Pinpoint the cell where the given text exists, returning its [X, Y] midpoint coordinate. 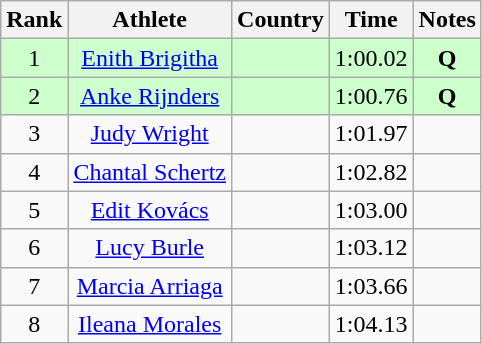
1:03.12 [371, 248]
Edit Kovács [150, 210]
6 [34, 248]
7 [34, 286]
Chantal Schertz [150, 172]
1:03.00 [371, 210]
1:00.02 [371, 58]
Marcia Arriaga [150, 286]
1:00.76 [371, 96]
1:04.13 [371, 324]
Anke Rijnders [150, 96]
2 [34, 96]
Judy Wright [150, 134]
1 [34, 58]
Rank [34, 20]
Athlete [150, 20]
Notes [447, 20]
5 [34, 210]
4 [34, 172]
1:01.97 [371, 134]
Enith Brigitha [150, 58]
Lucy Burle [150, 248]
1:03.66 [371, 286]
Ileana Morales [150, 324]
1:02.82 [371, 172]
8 [34, 324]
Country [281, 20]
Time [371, 20]
3 [34, 134]
